From the cell containing the given text, extract its center point as (X, Y) coordinate. 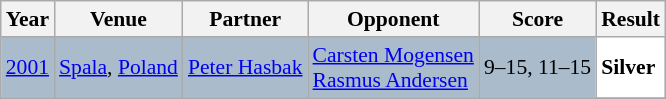
Partner (246, 19)
Result (630, 19)
9–15, 11–15 (538, 68)
Year (28, 19)
Peter Hasbak (246, 68)
Silver (630, 68)
Carsten Mogensen Rasmus Andersen (394, 68)
Score (538, 19)
2001 (28, 68)
Venue (118, 19)
Spala, Poland (118, 68)
Opponent (394, 19)
